Detect which cell encompasses the target text, then output its [x, y] center coordinate. 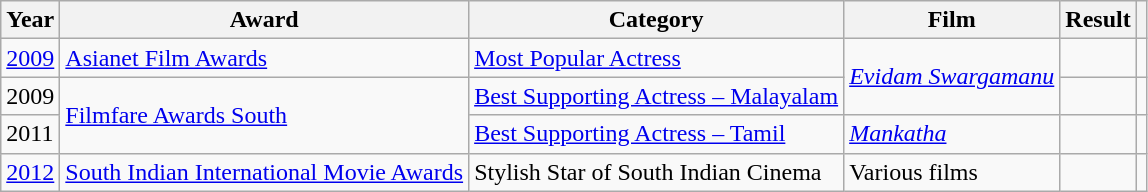
Result [1098, 20]
South Indian International Movie Awards [264, 172]
Film [952, 20]
Most Popular Actress [656, 58]
2012 [30, 172]
Stylish Star of South Indian Cinema [656, 172]
Best Supporting Actress – Tamil [656, 134]
Asianet Film Awards [264, 58]
Best Supporting Actress – Malayalam [656, 96]
Award [264, 20]
Mankatha [952, 134]
Filmfare Awards South [264, 115]
Year [30, 20]
Category [656, 20]
Evidam Swargamanu [952, 77]
Various films [952, 172]
2011 [30, 134]
